Pinpoint the cell where the given text exists, returning its [x, y] midpoint coordinate. 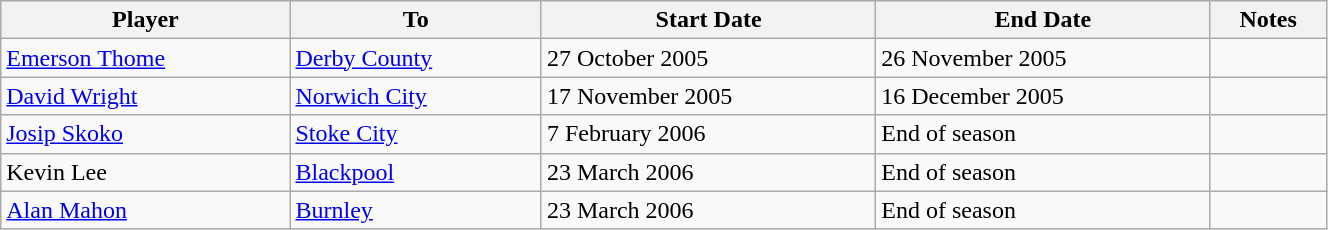
Derby County [416, 58]
Norwich City [416, 96]
Kevin Lee [146, 172]
Burnley [416, 210]
To [416, 20]
7 February 2006 [708, 134]
Emerson Thome [146, 58]
Start Date [708, 20]
Blackpool [416, 172]
Alan Mahon [146, 210]
Player [146, 20]
End Date [1043, 20]
26 November 2005 [1043, 58]
Josip Skoko [146, 134]
17 November 2005 [708, 96]
16 December 2005 [1043, 96]
David Wright [146, 96]
27 October 2005 [708, 58]
Stoke City [416, 134]
Notes [1268, 20]
